Provide the [X, Y] coordinate of the cell's center where the given text is located.  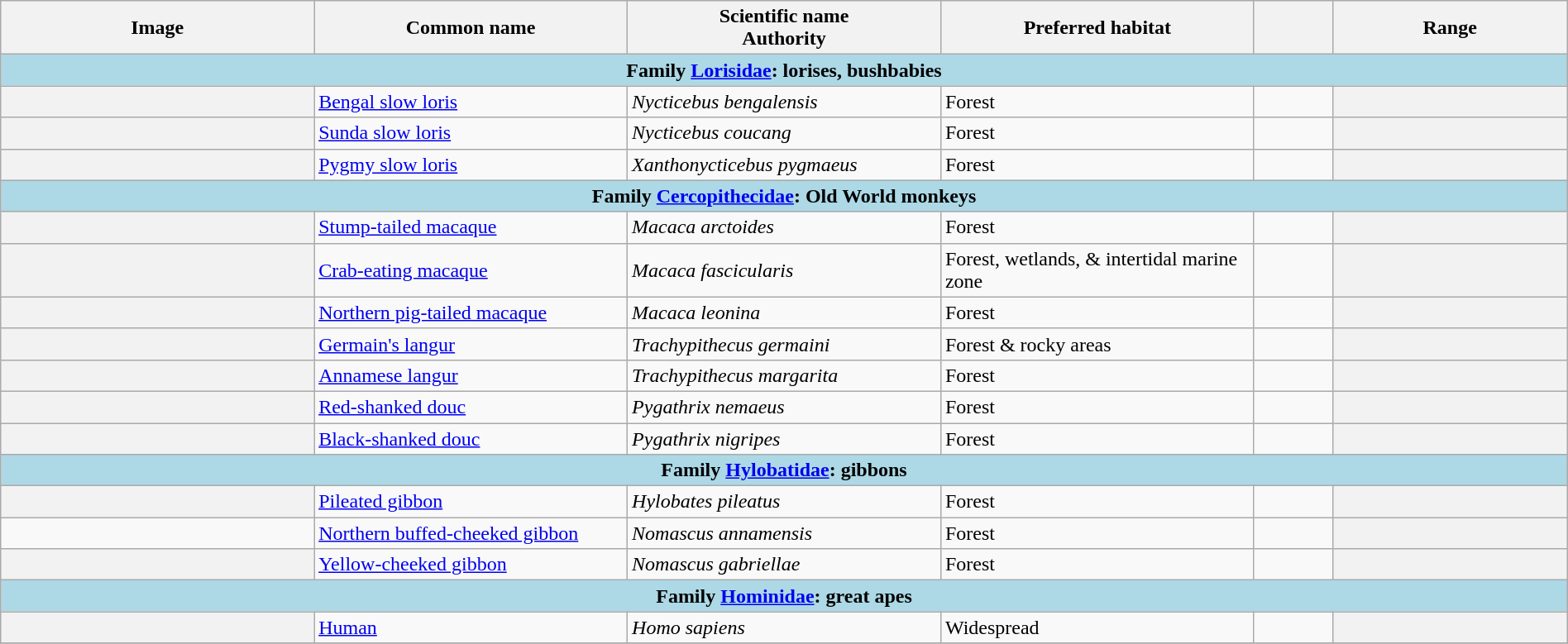
Family Cercopithecidae: Old World monkeys [784, 196]
Xanthonycticebus pygmaeus [784, 165]
Preferred habitat [1097, 28]
Macaca fascicularis [784, 270]
Family Hominidae: great apes [784, 596]
Sunda slow loris [471, 133]
Pygathrix nigripes [784, 439]
Common name [471, 28]
Red-shanked douc [471, 407]
Trachypithecus germaini [784, 344]
Pygmy slow loris [471, 165]
Annamese langur [471, 375]
Germain's langur [471, 344]
Northern pig-tailed macaque [471, 312]
Scientific nameAuthority [784, 28]
Family Hylobatidae: gibbons [784, 470]
Widespread [1097, 627]
Pileated gibbon [471, 502]
Range [1450, 28]
Nycticebus bengalensis [784, 102]
Human [471, 627]
Yellow-cheeked gibbon [471, 565]
Stump-tailed macaque [471, 227]
Nycticebus coucang [784, 133]
Forest & rocky areas [1097, 344]
Black-shanked douc [471, 439]
Macaca arctoides [784, 227]
Nomascus gabriellae [784, 565]
Crab-eating macaque [471, 270]
Nomascus annamensis [784, 533]
Northern buffed-cheeked gibbon [471, 533]
Pygathrix nemaeus [784, 407]
Hylobates pileatus [784, 502]
Forest, wetlands, & intertidal marine zone [1097, 270]
Macaca leonina [784, 312]
Bengal slow loris [471, 102]
Image [157, 28]
Homo sapiens [784, 627]
Trachypithecus margarita [784, 375]
Family Lorisidae: lorises, bushbabies [784, 70]
